Scan for the cell matching the given text and deliver its (x, y) coordinate at center. 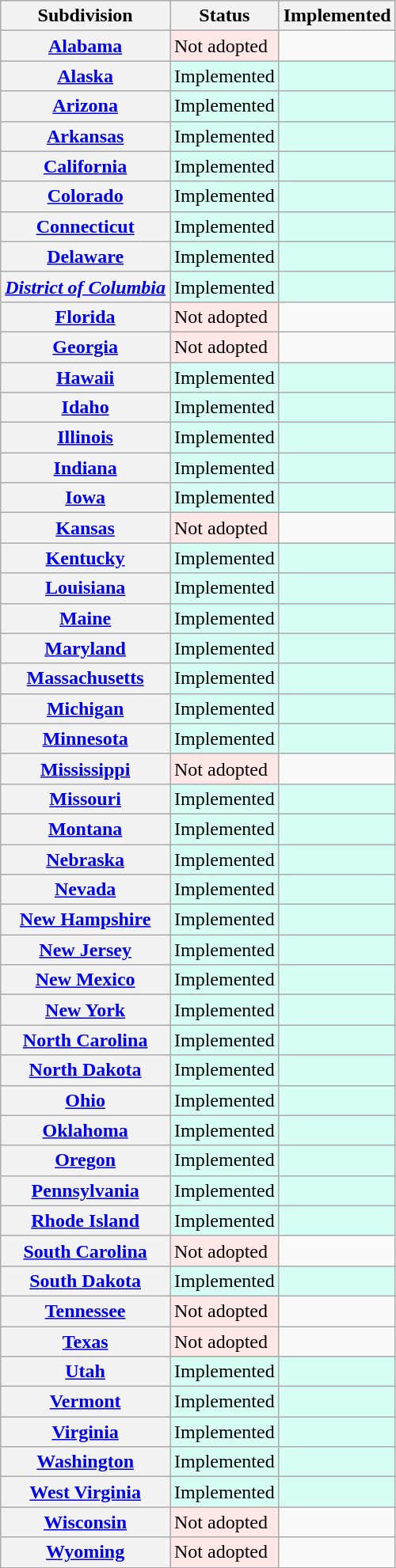
Missouri (86, 799)
Idaho (86, 408)
Kansas (86, 528)
Maryland (86, 648)
Oklahoma (86, 1130)
Indiana (86, 468)
Georgia (86, 347)
Utah (86, 1372)
Delaware (86, 256)
North Carolina (86, 1040)
Hawaii (86, 378)
California (86, 166)
Maine (86, 618)
Mississippi (86, 769)
Rhode Island (86, 1221)
Montana (86, 829)
Minnesota (86, 738)
Alaska (86, 76)
New Jersey (86, 950)
Status (224, 16)
Arkansas (86, 136)
South Carolina (86, 1251)
Pennsylvania (86, 1190)
Kentucky (86, 558)
West Virginia (86, 1492)
North Dakota (86, 1070)
Florida (86, 317)
Arizona (86, 106)
Subdivision (86, 16)
Iowa (86, 498)
New York (86, 1010)
Vermont (86, 1402)
Texas (86, 1342)
Illinois (86, 438)
Michigan (86, 708)
Alabama (86, 46)
Connecticut (86, 226)
Tennessee (86, 1311)
Washington (86, 1462)
South Dakota (86, 1281)
Louisiana (86, 588)
New Mexico (86, 980)
Oregon (86, 1160)
Wyoming (86, 1552)
New Hampshire (86, 920)
Nebraska (86, 859)
Wisconsin (86, 1522)
Massachusetts (86, 678)
Nevada (86, 890)
District of Columbia (86, 287)
Virginia (86, 1432)
Ohio (86, 1100)
Colorado (86, 196)
